For the text-containing cell, return its midpoint in [X, Y] coordinate format. 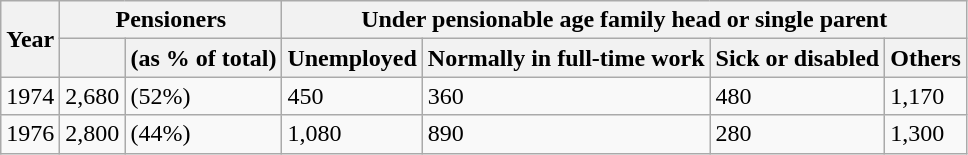
Pensioners [171, 20]
480 [798, 96]
1,300 [926, 134]
(52%) [204, 96]
Unemployed [352, 58]
2,800 [92, 134]
280 [798, 134]
(as % of total) [204, 58]
1,080 [352, 134]
360 [566, 96]
(44%) [204, 134]
1974 [30, 96]
1976 [30, 134]
Year [30, 39]
Others [926, 58]
450 [352, 96]
2,680 [92, 96]
890 [566, 134]
Under pensionable age family head or single parent [624, 20]
Normally in full-time work [566, 58]
Sick or disabled [798, 58]
1,170 [926, 96]
